Determine the (X, Y) coordinate at the center of the cell enclosing the given text.  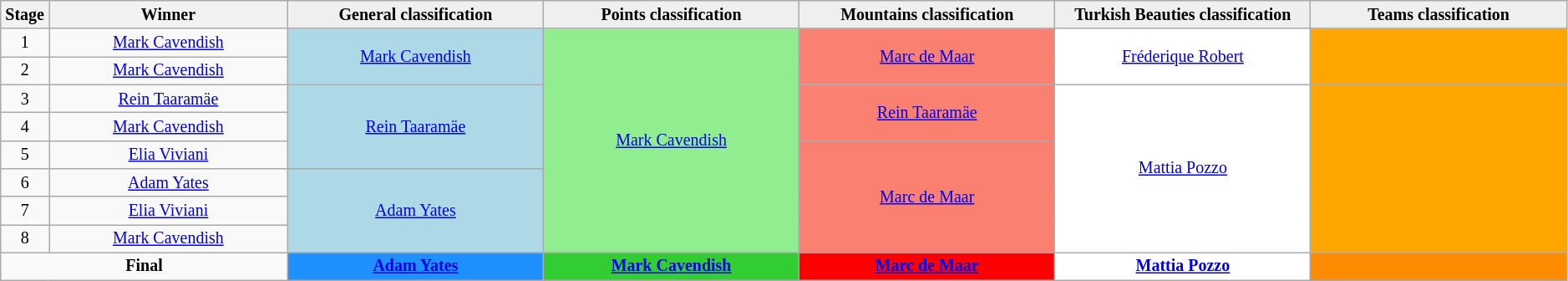
Mountains classification (927, 15)
5 (25, 154)
7 (25, 211)
1 (25, 43)
Turkish Beauties classification (1183, 15)
General classification (415, 15)
Points classification (671, 15)
4 (25, 127)
Fréderique Robert (1183, 57)
Teams classification (1439, 15)
Final (145, 266)
8 (25, 239)
6 (25, 182)
Winner (169, 15)
Stage (25, 15)
2 (25, 70)
3 (25, 99)
